Return (x, y) of the center of cell containing provided text 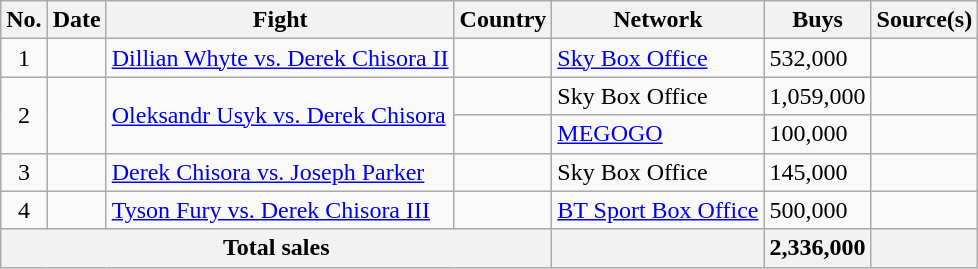
3 (24, 172)
2,336,000 (818, 248)
1 (24, 58)
No. (24, 20)
MEGOGO (658, 134)
Country (503, 20)
Oleksandr Usyk vs. Derek Chisora (280, 115)
Date (76, 20)
Tyson Fury vs. Derek Chisora III (280, 210)
Total sales (276, 248)
532,000 (818, 58)
4 (24, 210)
Source(s) (924, 20)
BT Sport Box Office (658, 210)
Network (658, 20)
Dillian Whyte vs. Derek Chisora II (280, 58)
2 (24, 115)
1,059,000 (818, 96)
145,000 (818, 172)
Buys (818, 20)
100,000 (818, 134)
Derek Chisora vs. Joseph Parker (280, 172)
500,000 (818, 210)
Fight (280, 20)
